Search for the cell housing the specified text and yield its [x, y] center coordinate. 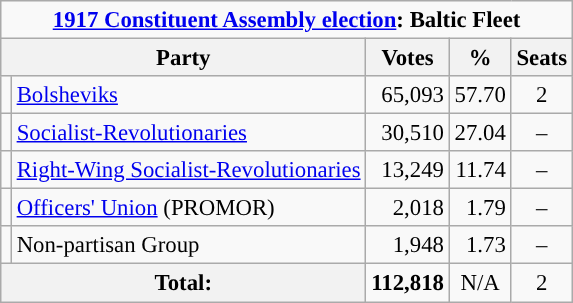
30,510 [408, 133]
13,249 [408, 170]
Right-Wing Socialist-Revolutionaries [188, 170]
Total: [184, 283]
1.79 [480, 208]
65,093 [408, 95]
1.73 [480, 245]
57.70 [480, 95]
Votes [408, 58]
% [480, 58]
112,818 [408, 283]
11.74 [480, 170]
2,018 [408, 208]
N/A [480, 283]
Bolsheviks [188, 95]
Non-partisan Group [188, 245]
Party [184, 58]
Socialist-Revolutionaries [188, 133]
Seats [542, 58]
Officers' Union (PROMOR) [188, 208]
1917 Constituent Assembly election: Baltic Fleet [287, 20]
27.04 [480, 133]
1,948 [408, 245]
